Provide the [x, y] coordinate of the cell's center where the given text is located.  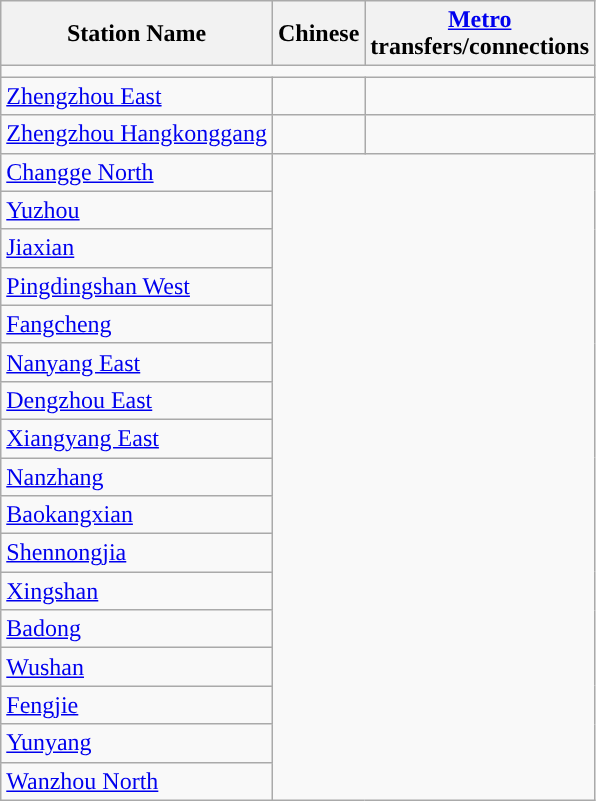
Station Name [137, 34]
Zhengzhou Hangkonggang [137, 134]
Wushan [137, 667]
Nanyang East [137, 362]
Jiaxian [137, 248]
Chinese [318, 34]
Metrotransfers/connections [480, 34]
Pingdingshan West [137, 286]
Baokangxian [137, 515]
Badong [137, 629]
Fengjie [137, 705]
Nanzhang [137, 477]
Changge North [137, 172]
Xiangyang East [137, 438]
Shennongjia [137, 553]
Dengzhou East [137, 400]
Fangcheng [137, 324]
Xingshan [137, 591]
Wanzhou North [137, 781]
Yunyang [137, 743]
Zhengzhou East [137, 96]
Yuzhou [137, 210]
